Pinpoint the cell where the given text exists, returning its (x, y) midpoint coordinate. 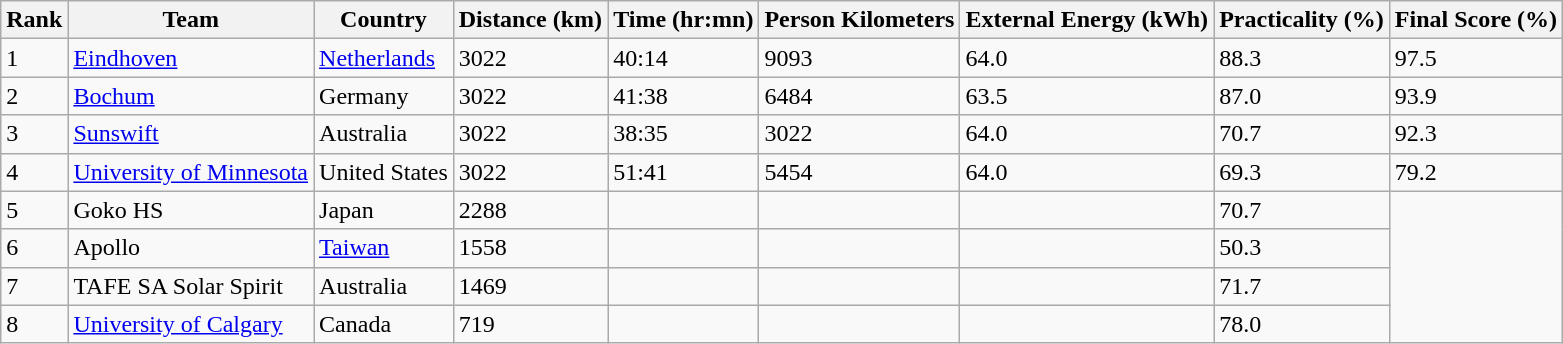
6484 (860, 96)
88.3 (1302, 58)
3 (34, 134)
8 (34, 324)
TAFE SA Solar Spirit (191, 286)
Bochum (191, 96)
University of Minnesota (191, 172)
69.3 (1302, 172)
Time (hr:mn) (684, 20)
51:41 (684, 172)
93.9 (1476, 96)
2288 (530, 210)
Taiwan (384, 248)
78.0 (1302, 324)
Goko HS (191, 210)
4 (34, 172)
2 (34, 96)
Eindhoven (191, 58)
Practicality (%) (1302, 20)
Distance (km) (530, 20)
9093 (860, 58)
71.7 (1302, 286)
Team (191, 20)
1469 (530, 286)
92.3 (1476, 134)
University of Calgary (191, 324)
Country (384, 20)
Rank (34, 20)
5454 (860, 172)
Japan (384, 210)
Netherlands (384, 58)
Final Score (%) (1476, 20)
1 (34, 58)
Person Kilometers (860, 20)
Canada (384, 324)
Germany (384, 96)
5 (34, 210)
1558 (530, 248)
40:14 (684, 58)
97.5 (1476, 58)
38:35 (684, 134)
United States (384, 172)
63.5 (1087, 96)
7 (34, 286)
External Energy (kWh) (1087, 20)
87.0 (1302, 96)
79.2 (1476, 172)
41:38 (684, 96)
Sunswift (191, 134)
50.3 (1302, 248)
6 (34, 248)
719 (530, 324)
Apollo (191, 248)
